Extract the (X, Y) coordinate from the center of the cell holding the provided text.  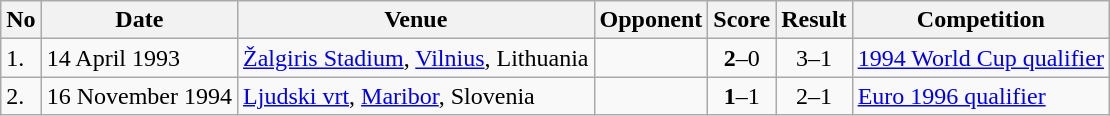
3–1 (814, 58)
1. (21, 58)
2–1 (814, 96)
16 November 1994 (139, 96)
Ljudski vrt, Maribor, Slovenia (416, 96)
Result (814, 20)
No (21, 20)
1994 World Cup qualifier (980, 58)
Competition (980, 20)
Žalgiris Stadium, Vilnius, Lithuania (416, 58)
14 April 1993 (139, 58)
Score (742, 20)
Euro 1996 qualifier (980, 96)
2–0 (742, 58)
1–1 (742, 96)
Date (139, 20)
2. (21, 96)
Opponent (651, 20)
Venue (416, 20)
